Return the (X, Y) coordinate for the center point of the cell that contains the specified text.  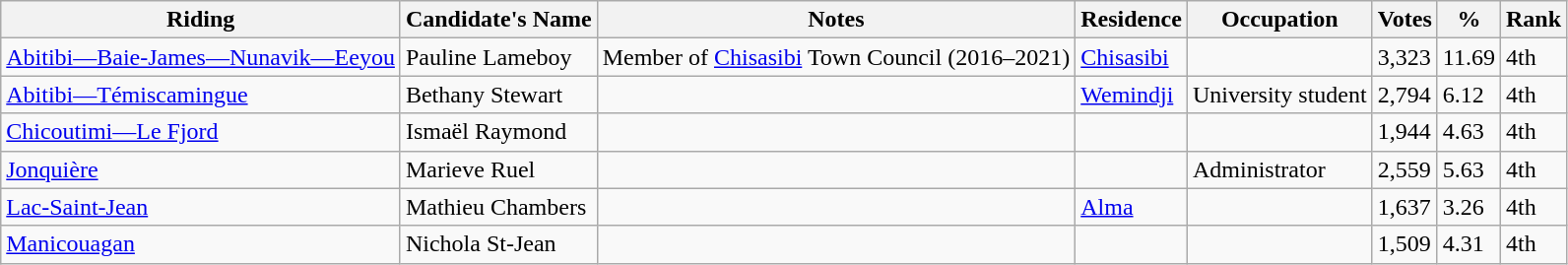
3,323 (1405, 57)
University student (1279, 95)
Abitibi—Témiscamingue (201, 95)
% (1469, 20)
4.31 (1469, 244)
Administrator (1279, 169)
2,559 (1405, 169)
1,944 (1405, 132)
Pauline Lameboy (498, 57)
Member of Chisasibi Town Council (2016–2021) (836, 57)
1,637 (1405, 207)
4.63 (1469, 132)
Chicoutimi—Le Fjord (201, 132)
Alma (1132, 207)
Marieve Ruel (498, 169)
Residence (1132, 20)
Rank (1535, 20)
Lac-Saint-Jean (201, 207)
Abitibi—Baie-James—Nunavik—Eeyou (201, 57)
Occupation (1279, 20)
Riding (201, 20)
Wemindji (1132, 95)
11.69 (1469, 57)
Nichola St-Jean (498, 244)
Votes (1405, 20)
6.12 (1469, 95)
Candidate's Name (498, 20)
Manicouagan (201, 244)
Notes (836, 20)
Bethany Stewart (498, 95)
2,794 (1405, 95)
5.63 (1469, 169)
Mathieu Chambers (498, 207)
1,509 (1405, 244)
Ismaël Raymond (498, 132)
Jonquière (201, 169)
3.26 (1469, 207)
Chisasibi (1132, 57)
